Identify which cell holds the provided text, then report its [x, y] central coordinate. 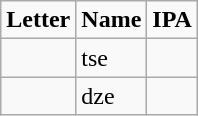
tse [112, 58]
Name [112, 20]
dze [112, 96]
IPA [172, 20]
Letter [38, 20]
